Find where the given text appears and provide that cell's center as [x, y] coordinate. 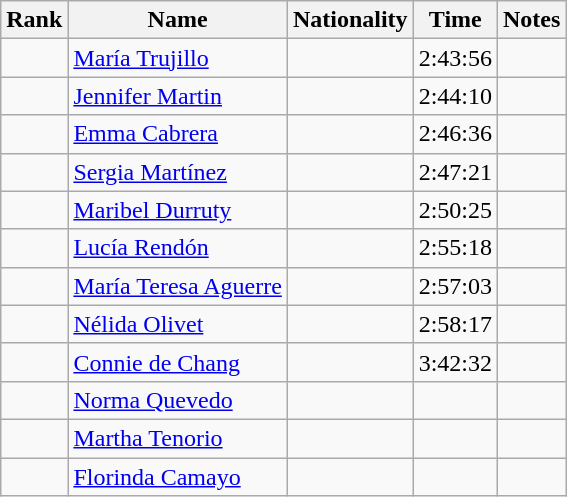
Nationality [350, 20]
Connie de Chang [178, 362]
María Trujillo [178, 58]
Rank [34, 20]
Nélida Olivet [178, 324]
Notes [532, 20]
Jennifer Martin [178, 96]
2:47:21 [455, 172]
2:44:10 [455, 96]
María Teresa Aguerre [178, 286]
Lucía Rendón [178, 248]
2:55:18 [455, 248]
Florinda Camayo [178, 477]
2:46:36 [455, 134]
Sergia Martínez [178, 172]
Name [178, 20]
2:43:56 [455, 58]
Maribel Durruty [178, 210]
2:58:17 [455, 324]
Martha Tenorio [178, 438]
Norma Quevedo [178, 400]
Time [455, 20]
Emma Cabrera [178, 134]
3:42:32 [455, 362]
2:57:03 [455, 286]
2:50:25 [455, 210]
